Locate the cell with the specified text and output its [x, y] center coordinate. 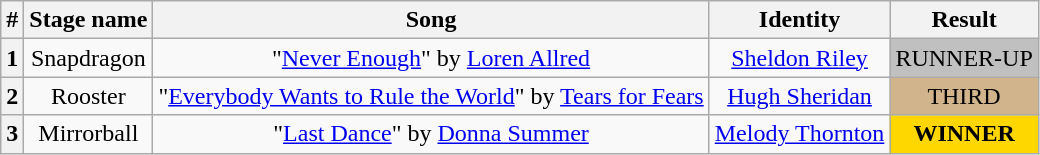
Rooster [88, 96]
Song [431, 20]
RUNNER-UP [964, 58]
"Everybody Wants to Rule the World" by Tears for Fears [431, 96]
Hugh Sheridan [800, 96]
3 [12, 134]
"Last Dance" by Donna Summer [431, 134]
# [12, 20]
Mirrorball [88, 134]
Snapdragon [88, 58]
Result [964, 20]
"Never Enough" by Loren Allred [431, 58]
Melody Thornton [800, 134]
Sheldon Riley [800, 58]
1 [12, 58]
THIRD [964, 96]
2 [12, 96]
Identity [800, 20]
Stage name [88, 20]
WINNER [964, 134]
